Locate the cell with the specified text and output its (X, Y) center coordinate. 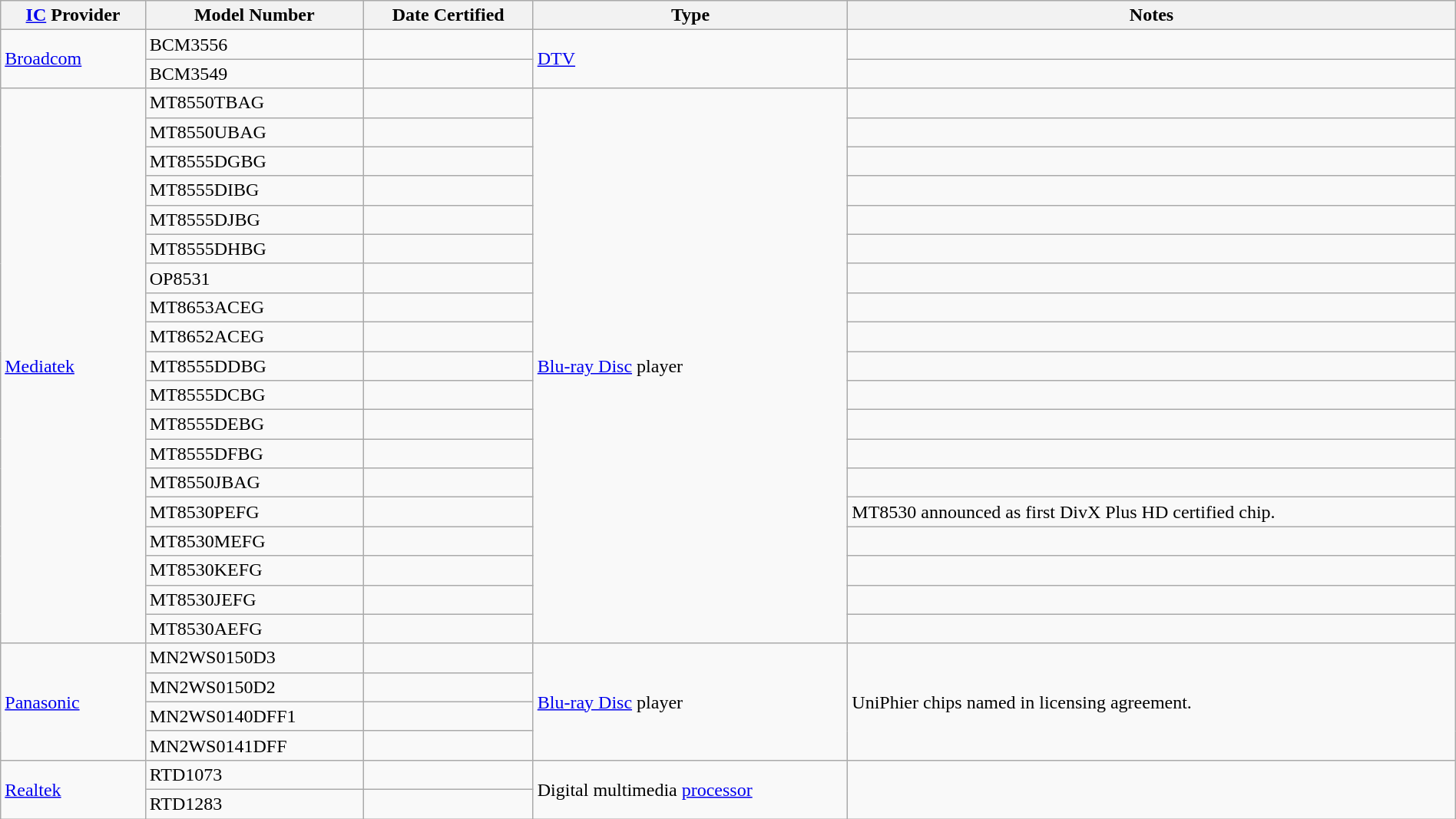
RTD1283 (254, 804)
Panasonic (74, 702)
MT8555DFBG (254, 454)
Digital multimedia processor (690, 789)
MT8652ACEG (254, 336)
MT8555DDBG (254, 366)
OP8531 (254, 278)
MT8530MEFG (254, 541)
BCM3549 (254, 74)
MT8530KEFG (254, 570)
MT8530AEFG (254, 629)
Realtek (74, 789)
MT8530PEFG (254, 512)
RTD1073 (254, 774)
MT8555DEBG (254, 424)
MT8530 announced as first DivX Plus HD certified chip. (1152, 512)
MN2WS0141DFF (254, 745)
DTV (690, 59)
Mediatek (74, 365)
MN2WS0150D3 (254, 658)
Model Number (254, 15)
MN2WS0140DFF1 (254, 716)
MT8653ACEG (254, 307)
Type (690, 15)
UniPhier chips named in licensing agreement. (1152, 702)
MT8555DJBG (254, 220)
Notes (1152, 15)
IC Provider (74, 15)
MT8555DIBG (254, 190)
MT8555DCBG (254, 395)
BCM3556 (254, 45)
MT8550JBAG (254, 483)
Broadcom (74, 59)
MN2WS0150D2 (254, 687)
MT8555DGBG (254, 161)
Date Certified (448, 15)
MT8550UBAG (254, 132)
MT8550TBAG (254, 103)
MT8555DHBG (254, 249)
MT8530JEFG (254, 599)
